Search for the cell housing the specified text and yield its [X, Y] center coordinate. 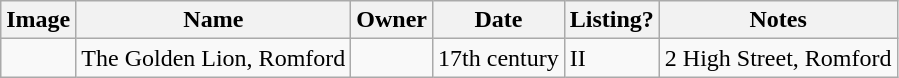
The Golden Lion, Romford [214, 58]
2 High Street, Romford [778, 58]
17th century [499, 58]
Notes [778, 20]
Date [499, 20]
Owner [392, 20]
Image [38, 20]
II [612, 58]
Name [214, 20]
Listing? [612, 20]
